Find where the given text appears and provide that cell's center as (X, Y) coordinate. 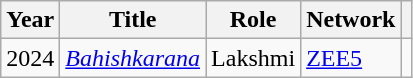
2024 (30, 58)
ZEE5 (351, 58)
Bahishkarana (133, 58)
Year (30, 20)
Role (254, 20)
Network (351, 20)
Lakshmi (254, 58)
Title (133, 20)
